From the cell containing the given text, extract its center point as (X, Y) coordinate. 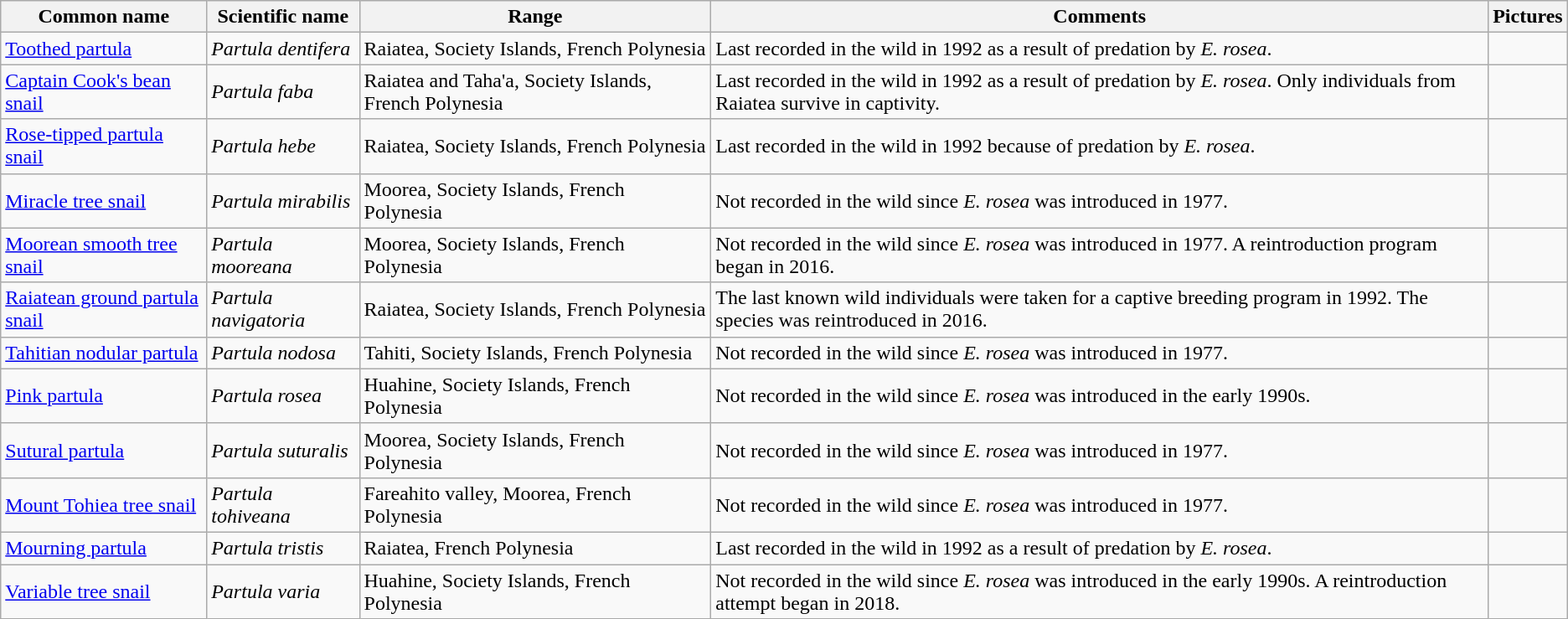
Fareahito valley, Moorea, French Polynesia (535, 504)
Partula tohiveana (283, 504)
Partula nodosa (283, 353)
Partula hebe (283, 146)
Pictures (1528, 17)
Partula mirabilis (283, 201)
Raiatea, French Polynesia (535, 548)
Tahiti, Society Islands, French Polynesia (535, 353)
Not recorded in the wild since E. rosea was introduced in 1977. A reintroduction program began in 2016. (1100, 255)
Partula navigatoria (283, 310)
Mount Tohiea tree snail (104, 504)
Partula tristis (283, 548)
Tahitian nodular partula (104, 353)
Partula varia (283, 591)
Scientific name (283, 17)
Raiatea and Taha'a, Society Islands, French Polynesia (535, 92)
Miracle tree snail (104, 201)
Comments (1100, 17)
Captain Cook's bean snail (104, 92)
Common name (104, 17)
Variable tree snail (104, 591)
Mourning partula (104, 548)
Sutural partula (104, 451)
Toothed partula (104, 49)
Range (535, 17)
Last recorded in the wild in 1992 as a result of predation by E. rosea. Only individuals from Raiatea survive in captivity. (1100, 92)
Raiatean ground partula snail (104, 310)
Not recorded in the wild since E. rosea was introduced in the early 1990s. (1100, 395)
Last recorded in the wild in 1992 because of predation by E. rosea. (1100, 146)
Partula mooreana (283, 255)
Not recorded in the wild since E. rosea was introduced in the early 1990s. A reintroduction attempt began in 2018. (1100, 591)
Partula faba (283, 92)
Partula suturalis (283, 451)
Partula dentifera (283, 49)
Pink partula (104, 395)
Partula rosea (283, 395)
Moorean smooth tree snail (104, 255)
Rose-tipped partula snail (104, 146)
The last known wild individuals were taken for a captive breeding program in 1992. The species was reintroduced in 2016. (1100, 310)
